Provide the [x, y] coordinate of the cell's center where the given text is located.  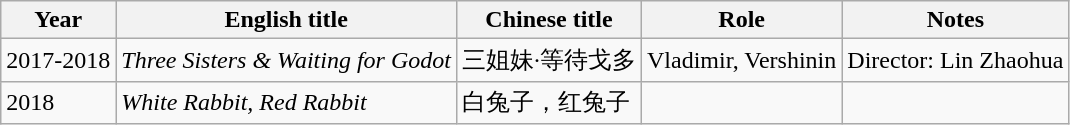
English title [286, 20]
2018 [58, 102]
Role [742, 20]
Director: Lin Zhaohua [956, 60]
2017-2018 [58, 60]
White Rabbit, Red Rabbit [286, 102]
Year [58, 20]
Vladimir, Vershinin [742, 60]
Three Sisters & Waiting for Godot [286, 60]
三姐妹·等待戈多 [548, 60]
Chinese title [548, 20]
Notes [956, 20]
白兔子，红兔子 [548, 102]
